Determine the (x, y) coordinate at the center of the cell enclosing the given text.  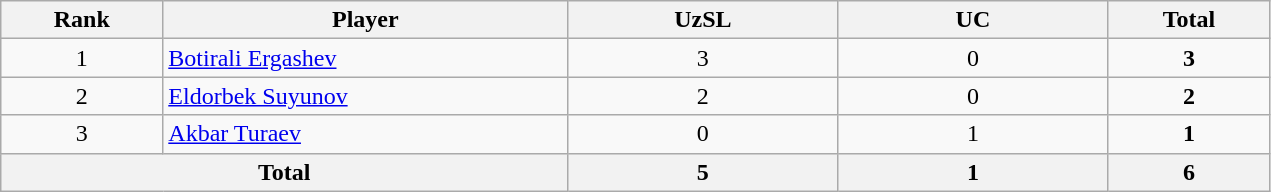
Akbar Turaev (366, 134)
UzSL (703, 20)
Player (366, 20)
5 (703, 172)
UC (973, 20)
6 (1189, 172)
Botirali Ergashev (366, 58)
Rank (82, 20)
Eldorbek Suyunov (366, 96)
